Pinpoint the cell where the given text exists, returning its (x, y) midpoint coordinate. 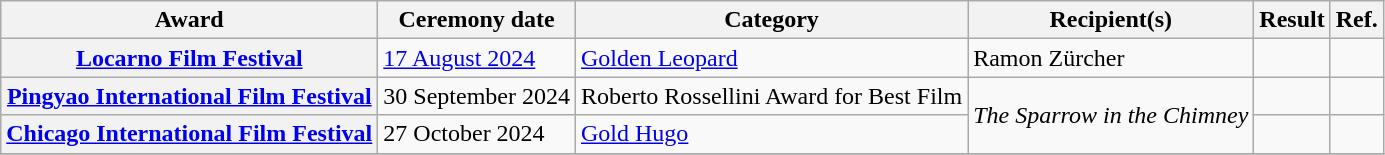
Chicago International Film Festival (190, 134)
Result (1292, 20)
Pingyao International Film Festival (190, 96)
Award (190, 20)
Ramon Zürcher (1111, 58)
17 August 2024 (477, 58)
Golden Leopard (771, 58)
The Sparrow in the Chimney (1111, 115)
27 October 2024 (477, 134)
Gold Hugo (771, 134)
Ref. (1356, 20)
Roberto Rossellini Award for Best Film (771, 96)
Category (771, 20)
30 September 2024 (477, 96)
Ceremony date (477, 20)
Locarno Film Festival (190, 58)
Recipient(s) (1111, 20)
